Detect which cell encompasses the target text, then output its [X, Y] center coordinate. 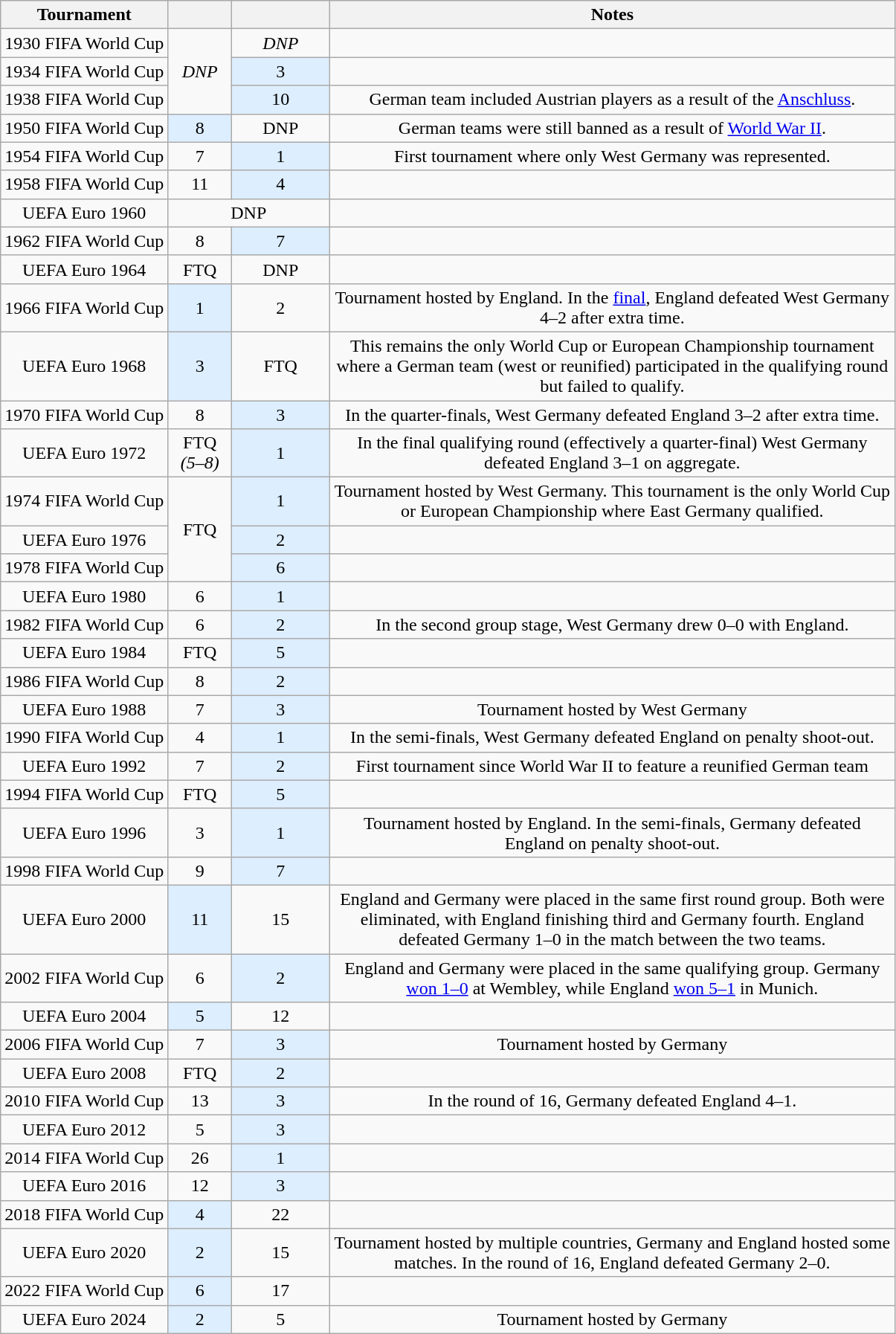
Tournament hosted by England. In the final, England defeated West Germany 4–2 after extra time. [613, 308]
UEFA Euro 2024 [85, 1319]
Tournament hosted by West Germany [613, 709]
1954 FIFA World Cup [85, 156]
UEFA Euro 2012 [85, 1130]
First tournament where only West Germany was represented. [613, 156]
UEFA Euro 1992 [85, 766]
1962 FIFA World Cup [85, 241]
1966 FIFA World Cup [85, 308]
1990 FIFA World Cup [85, 738]
German teams were still banned as a result of World War II. [613, 128]
1982 FIFA World Cup [85, 625]
In the final qualifying round (effectively a quarter-final) West Germany defeated England 3–1 on aggregate. [613, 454]
1958 FIFA World Cup [85, 184]
UEFA Euro 2000 [85, 919]
FTQ (5–8) [200, 454]
1986 FIFA World Cup [85, 681]
2006 FIFA World Cup [85, 1045]
1994 FIFA World Cup [85, 794]
9 [200, 871]
1934 FIFA World Cup [85, 71]
In the round of 16, Germany defeated England 4–1. [613, 1101]
In the semi-finals, West Germany defeated England on penalty shoot-out. [613, 738]
Tournament hosted by West Germany. This tournament is the only World Cup or European Championship where East Germany qualified. [613, 501]
UEFA Euro 1976 [85, 540]
German team included Austrian players as a result of the Anschluss. [613, 100]
10 [281, 100]
1970 FIFA World Cup [85, 414]
In the second group stage, West Germany drew 0–0 with England. [613, 625]
In the quarter-finals, West Germany defeated England 3–2 after extra time. [613, 414]
UEFA Euro 1984 [85, 653]
Tournament [85, 15]
UEFA Euro 1980 [85, 596]
1974 FIFA World Cup [85, 501]
1978 FIFA World Cup [85, 568]
UEFA Euro 1964 [85, 269]
17 [281, 1291]
1998 FIFA World Cup [85, 871]
UEFA Euro 2016 [85, 1186]
1950 FIFA World Cup [85, 128]
UEFA Euro 2008 [85, 1073]
UEFA Euro 1960 [85, 213]
2014 FIFA World Cup [85, 1158]
UEFA Euro 1988 [85, 709]
Notes [613, 15]
UEFA Euro 1972 [85, 454]
UEFA Euro 1968 [85, 366]
1930 FIFA World Cup [85, 43]
2002 FIFA World Cup [85, 977]
2018 FIFA World Cup [85, 1214]
Tournament hosted by multiple countries, Germany and England hosted some matches. In the round of 16, England defeated Germany 2–0. [613, 1252]
26 [200, 1158]
UEFA Euro 1996 [85, 833]
2010 FIFA World Cup [85, 1101]
Tournament hosted by England. In the semi-finals, Germany defeated England on penalty shoot-out. [613, 833]
22 [281, 1214]
First tournament since World War II to feature a reunified German team [613, 766]
UEFA Euro 2020 [85, 1252]
England and Germany were placed in the same qualifying group. Germany won 1–0 at Wembley, while England won 5–1 in Munich. [613, 977]
13 [200, 1101]
UEFA Euro 2004 [85, 1016]
2022 FIFA World Cup [85, 1291]
1938 FIFA World Cup [85, 100]
